Provide the (x, y) coordinate of the cell's center where the given text is located.  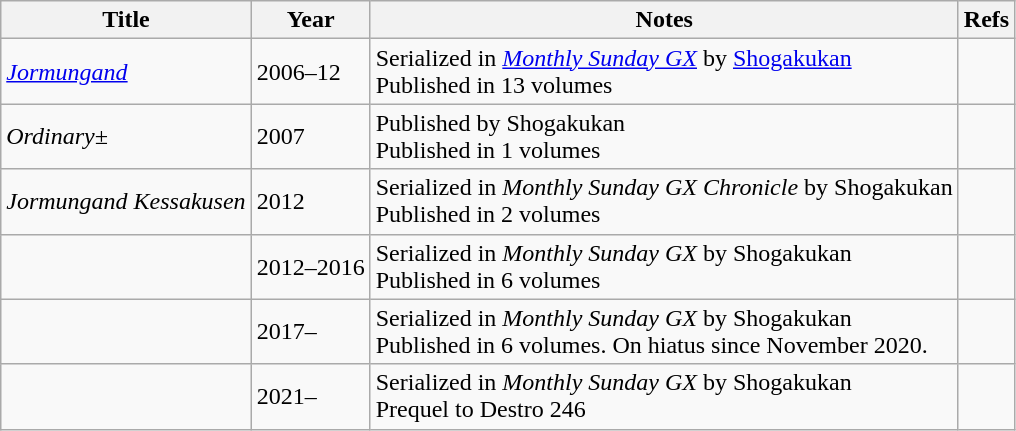
Year (310, 20)
2017– (310, 332)
Refs (986, 20)
Title (126, 20)
Serialized in Monthly Sunday GX Chronicle by ShogakukanPublished in 2 volumes (664, 202)
Serialized in Monthly Sunday GX by ShogakukanPrequel to Destro 246 (664, 396)
Serialized in Monthly Sunday GX by ShogakukanPublished in 6 volumes (664, 266)
2012–2016 (310, 266)
Published by ShogakukanPublished in 1 volumes (664, 136)
2012 (310, 202)
Notes (664, 20)
2021– (310, 396)
Ordinary± (126, 136)
Serialized in Monthly Sunday GX by Shogakukan Published in 6 volumes. On hiatus since November 2020. (664, 332)
Serialized in Monthly Sunday GX by ShogakukanPublished in 13 volumes (664, 72)
2006–12 (310, 72)
2007 (310, 136)
Jormungand Kessakusen (126, 202)
Jormungand (126, 72)
